Return [x, y] of the center of cell containing provided text 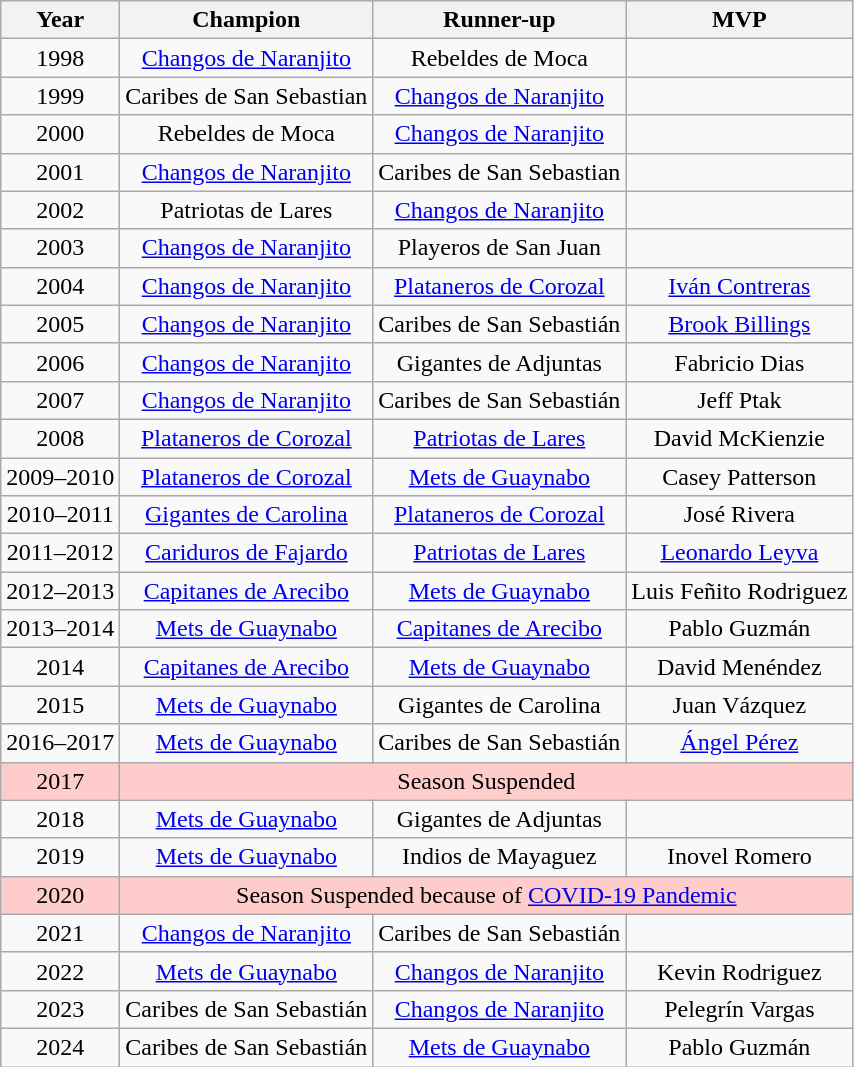
2011–2012 [60, 553]
David McKienzie [740, 438]
1999 [60, 96]
2000 [60, 134]
Inovel Romero [740, 857]
2019 [60, 857]
2020 [60, 895]
Ángel Pérez [740, 743]
Iván Contreras [740, 286]
2004 [60, 286]
2021 [60, 933]
2010–2011 [60, 515]
Juan Vázquez [740, 705]
2023 [60, 1009]
2016–2017 [60, 743]
Fabricio Dias [740, 362]
2018 [60, 819]
2003 [60, 248]
2012–2013 [60, 591]
Champion [246, 20]
Season Suspended because of COVID-19 Pandemic [486, 895]
2017 [60, 781]
2014 [60, 667]
Kevin Rodriguez [740, 971]
David Menéndez [740, 667]
Brook Billings [740, 324]
2007 [60, 400]
2024 [60, 1047]
Cariduros de Fajardo [246, 553]
Playeros de San Juan [500, 248]
José Rivera [740, 515]
2006 [60, 362]
Leonardo Leyva [740, 553]
Luis Feñito Rodriguez [740, 591]
Runner-up [500, 20]
2013–2014 [60, 629]
2015 [60, 705]
2002 [60, 210]
2008 [60, 438]
2022 [60, 971]
1998 [60, 58]
Pelegrín Vargas [740, 1009]
Jeff Ptak [740, 400]
Casey Patterson [740, 477]
Indios de Mayaguez [500, 857]
2005 [60, 324]
2001 [60, 172]
Season Suspended [486, 781]
Year [60, 20]
2009–2010 [60, 477]
MVP [740, 20]
